Find where the given text appears and provide that cell's center as (X, Y) coordinate. 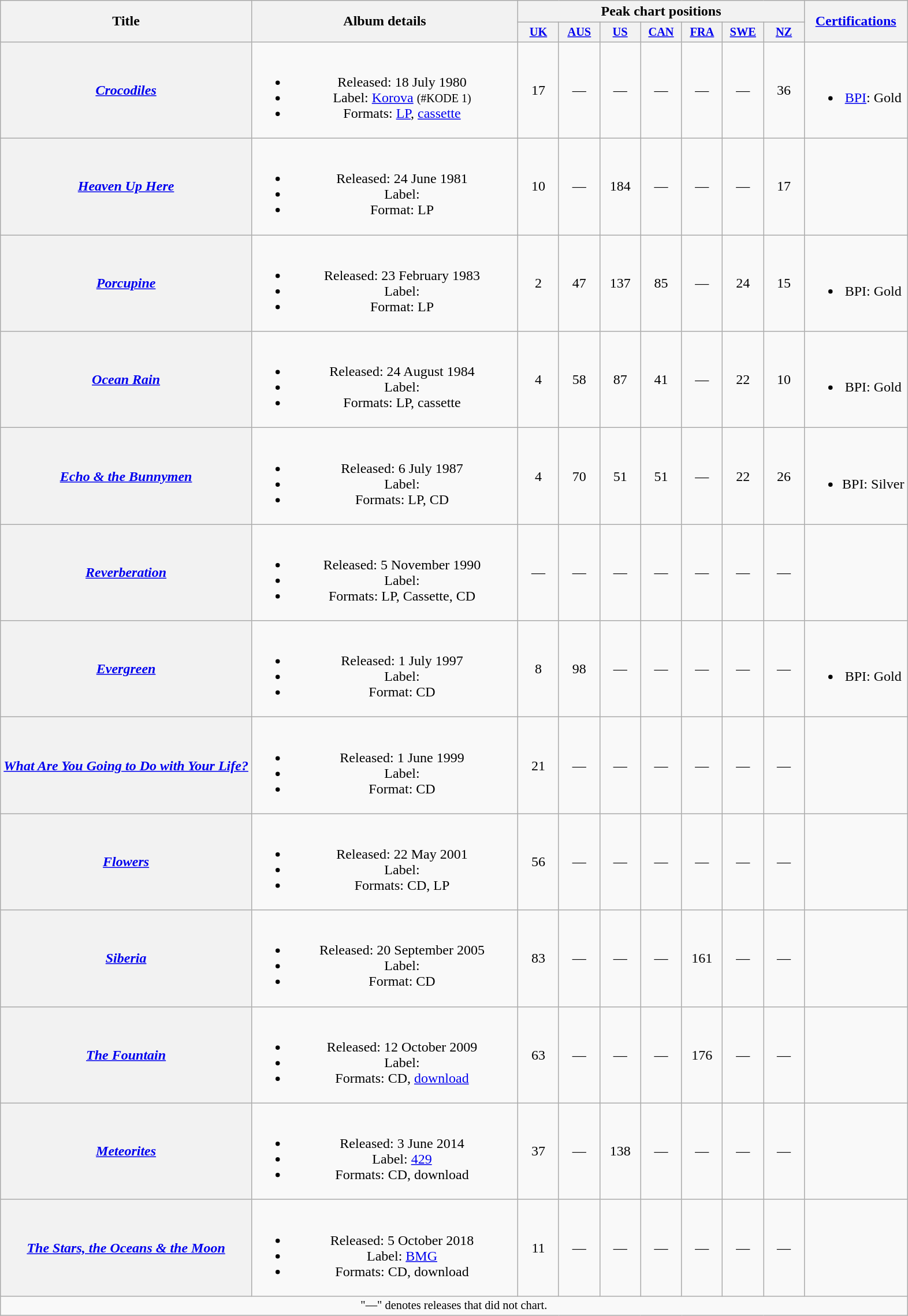
Echo & the Bunnymen (126, 476)
What Are You Going to Do with Your Life? (126, 766)
Released: 1 July 1997Label: Format: CD (385, 669)
Released: 12 October 2009Label: Formats: CD, download (385, 1054)
56 (538, 862)
BPI: Silver (855, 476)
137 (620, 283)
Ocean Rain (126, 380)
85 (661, 283)
Flowers (126, 862)
The Fountain (126, 1054)
Released: 24 June 1981Label: Format: LP (385, 187)
Heaven Up Here (126, 187)
UK (538, 32)
184 (620, 187)
2 (538, 283)
Released: 24 August 1984Label: Formats: LP, cassette (385, 380)
24 (743, 283)
41 (661, 380)
Meteorites (126, 1151)
138 (620, 1151)
161 (702, 959)
Evergreen (126, 669)
Reverberation (126, 573)
Released: 18 July 1980Label: Korova (#KODE 1)Formats: LP, cassette (385, 90)
CAN (661, 32)
Porcupine (126, 283)
176 (702, 1054)
Album details (385, 21)
The Stars, the Oceans & the Moon (126, 1247)
Released: 6 July 1987Label: Formats: LP, CD (385, 476)
AUS (579, 32)
Peak chart positions (661, 12)
NZ (784, 32)
Released: 1 June 1999Label: Format: CD (385, 766)
Siberia (126, 959)
FRA (702, 32)
Released: 5 November 1990Label: Formats: LP, Cassette, CD (385, 573)
83 (538, 959)
98 (579, 669)
87 (620, 380)
63 (538, 1054)
70 (579, 476)
US (620, 32)
Title (126, 21)
Released: 22 May 2001Label: Formats: CD, LP (385, 862)
Released: 5 October 2018Label: BMGFormats: CD, download (385, 1247)
36 (784, 90)
11 (538, 1247)
26 (784, 476)
"—" denotes releases that did not chart. (454, 1306)
58 (579, 380)
Released: 3 June 2014Label: 429Formats: CD, download (385, 1151)
37 (538, 1151)
47 (579, 283)
SWE (743, 32)
15 (784, 283)
Released: 23 February 1983Label: Format: LP (385, 283)
Crocodiles (126, 90)
21 (538, 766)
8 (538, 669)
Released: 20 September 2005Label: Format: CD (385, 959)
Certifications (855, 21)
